Return the [x, y] coordinate for the center point of the cell that contains the specified text.  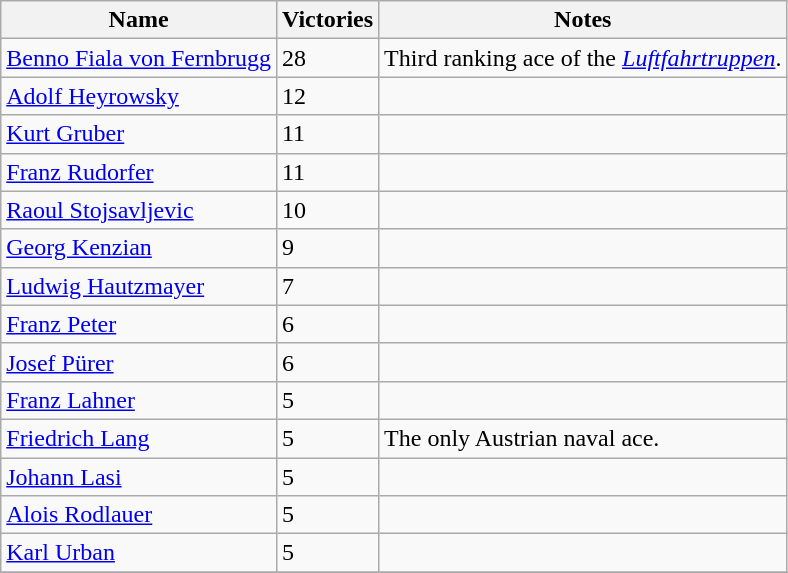
28 [327, 58]
Johann Lasi [139, 477]
Franz Peter [139, 324]
Notes [583, 20]
Georg Kenzian [139, 248]
Benno Fiala von Fernbrugg [139, 58]
Ludwig Hautzmayer [139, 286]
Adolf Heyrowsky [139, 96]
7 [327, 286]
12 [327, 96]
Third ranking ace of the Luftfahrtruppen. [583, 58]
Friedrich Lang [139, 438]
The only Austrian naval ace. [583, 438]
Name [139, 20]
Karl Urban [139, 553]
Victories [327, 20]
Franz Lahner [139, 400]
Alois Rodlauer [139, 515]
Raoul Stojsavljevic [139, 210]
Kurt Gruber [139, 134]
Josef Pürer [139, 362]
Franz Rudorfer [139, 172]
9 [327, 248]
10 [327, 210]
